Search for the cell housing the specified text and yield its [x, y] center coordinate. 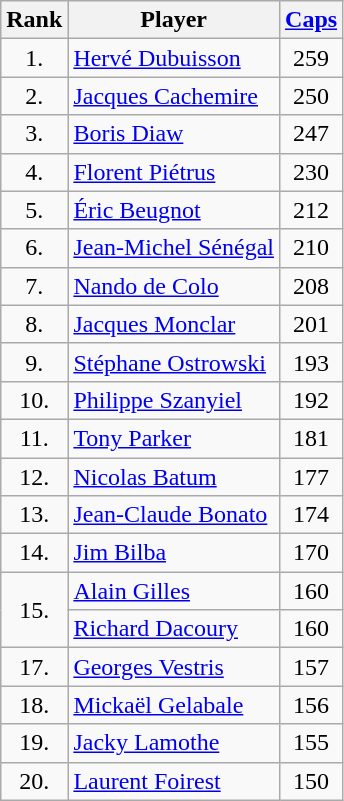
3. [34, 134]
Jim Bilba [174, 553]
Jacques Cachemire [174, 96]
181 [312, 438]
230 [312, 172]
Jean-Michel Sénégal [174, 248]
201 [312, 324]
9. [34, 362]
Laurent Foirest [174, 781]
247 [312, 134]
170 [312, 553]
156 [312, 705]
Stéphane Ostrowski [174, 362]
250 [312, 96]
Player [174, 20]
Tony Parker [174, 438]
1. [34, 58]
212 [312, 210]
19. [34, 743]
259 [312, 58]
11. [34, 438]
150 [312, 781]
Philippe Szanyiel [174, 400]
155 [312, 743]
8. [34, 324]
Jacques Monclar [174, 324]
5. [34, 210]
20. [34, 781]
12. [34, 477]
210 [312, 248]
Richard Dacoury [174, 629]
7. [34, 286]
Jacky Lamothe [174, 743]
157 [312, 667]
Mickaël Gelabale [174, 705]
14. [34, 553]
13. [34, 515]
Éric Beugnot [174, 210]
17. [34, 667]
Hervé Dubuisson [174, 58]
Florent Piétrus [174, 172]
6. [34, 248]
192 [312, 400]
Alain Gilles [174, 591]
193 [312, 362]
18. [34, 705]
208 [312, 286]
177 [312, 477]
Jean-Claude Bonato [174, 515]
Caps [312, 20]
Georges Vestris [174, 667]
Nicolas Batum [174, 477]
4. [34, 172]
Rank [34, 20]
2. [34, 96]
Boris Diaw [174, 134]
174 [312, 515]
10. [34, 400]
15. [34, 610]
Nando de Colo [174, 286]
